Pinpoint the cell where the given text exists, returning its [X, Y] midpoint coordinate. 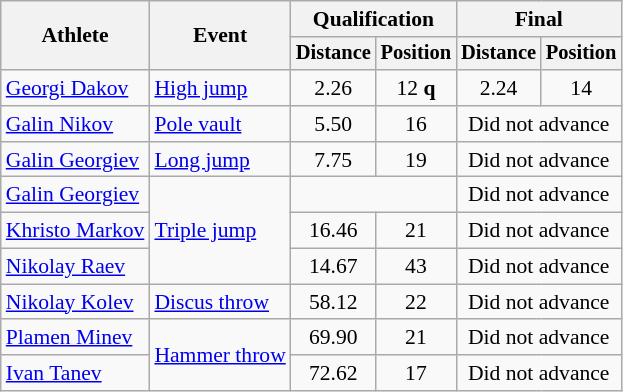
17 [416, 373]
Qualification [374, 19]
5.50 [334, 124]
Athlete [76, 36]
Khristo Markov [76, 231]
High jump [220, 88]
72.62 [334, 373]
16.46 [334, 231]
Pole vault [220, 124]
Final [538, 19]
Ivan Tanev [76, 373]
43 [416, 267]
Event [220, 36]
19 [416, 160]
14.67 [334, 267]
Georgi Dakov [76, 88]
Discus throw [220, 302]
Nikolay Raev [76, 267]
7.75 [334, 160]
Triple jump [220, 230]
16 [416, 124]
69.90 [334, 338]
Galin Nikov [76, 124]
22 [416, 302]
12 q [416, 88]
Hammer throw [220, 356]
2.26 [334, 88]
Nikolay Kolev [76, 302]
2.24 [498, 88]
Plamen Minev [76, 338]
14 [581, 88]
Long jump [220, 160]
58.12 [334, 302]
